Find where the given text appears and provide that cell's center as [X, Y] coordinate. 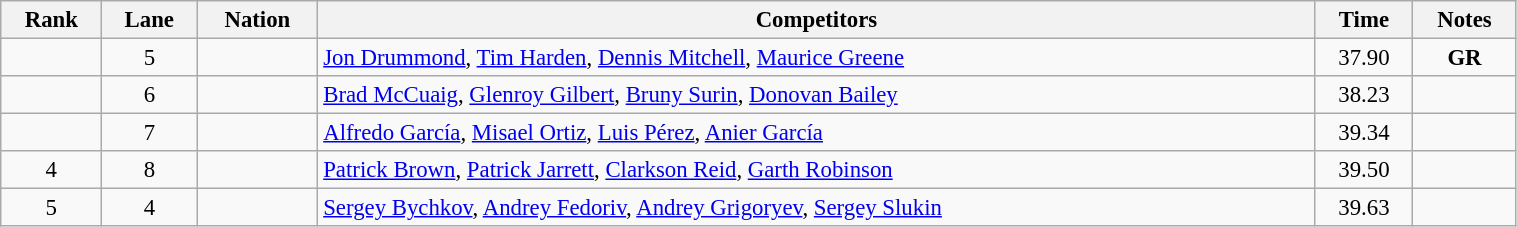
7 [150, 133]
Brad McCuaig, Glenroy Gilbert, Bruny Surin, Donovan Bailey [816, 95]
Sergey Bychkov, Andrey Fedoriv, Andrey Grigoryev, Sergey Slukin [816, 208]
38.23 [1364, 95]
Alfredo García, Misael Ortiz, Luis Pérez, Anier García [816, 133]
Jon Drummond, Tim Harden, Dennis Mitchell, Maurice Greene [816, 58]
39.50 [1364, 170]
Nation [258, 20]
39.34 [1364, 133]
37.90 [1364, 58]
Competitors [816, 20]
GR [1464, 58]
39.63 [1364, 208]
Rank [52, 20]
6 [150, 95]
8 [150, 170]
Patrick Brown, Patrick Jarrett, Clarkson Reid, Garth Robinson [816, 170]
Time [1364, 20]
Notes [1464, 20]
Lane [150, 20]
